Identify which cell holds the provided text, then report its [x, y] central coordinate. 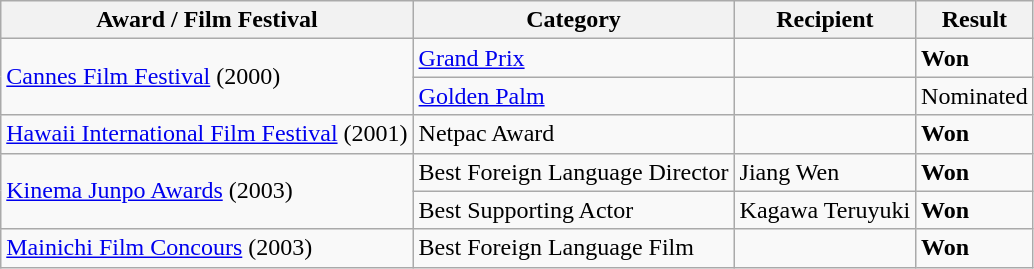
Grand Prix [574, 58]
Result [975, 20]
Award / Film Festival [207, 20]
Mainichi Film Concours (2003) [207, 248]
Recipient [825, 20]
Nominated [975, 96]
Best Supporting Actor [574, 210]
Hawaii International Film Festival (2001) [207, 134]
Kinema Junpo Awards (2003) [207, 191]
Category [574, 20]
Best Foreign Language Director [574, 172]
Golden Palm [574, 96]
Jiang Wen [825, 172]
Best Foreign Language Film [574, 248]
Netpac Award [574, 134]
Cannes Film Festival (2000) [207, 77]
Kagawa Teruyuki [825, 210]
